From the cell containing the given text, extract its center point as [X, Y] coordinate. 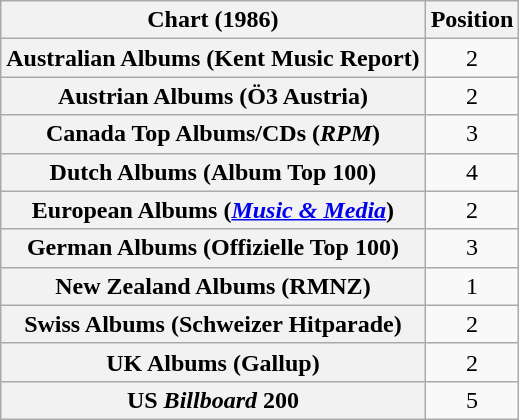
Dutch Albums (Album Top 100) [213, 172]
1 [472, 286]
Swiss Albums (Schweizer Hitparade) [213, 324]
Austrian Albums (Ö3 Austria) [213, 96]
Australian Albums (Kent Music Report) [213, 58]
5 [472, 400]
US Billboard 200 [213, 400]
UK Albums (Gallup) [213, 362]
New Zealand Albums (RMNZ) [213, 286]
German Albums (Offizielle Top 100) [213, 248]
European Albums (Music & Media) [213, 210]
Canada Top Albums/CDs (RPM) [213, 134]
4 [472, 172]
Position [472, 20]
Chart (1986) [213, 20]
